Pinpoint the cell where the given text exists, returning its [X, Y] midpoint coordinate. 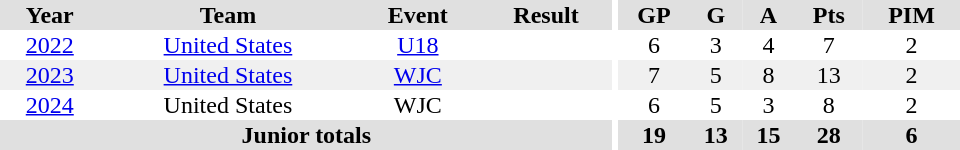
28 [829, 135]
Event [418, 15]
G [716, 15]
2022 [50, 45]
Team [228, 15]
2023 [50, 75]
2024 [50, 105]
PIM [912, 15]
Junior totals [306, 135]
Result [546, 15]
19 [654, 135]
Pts [829, 15]
A [768, 15]
Year [50, 15]
GP [654, 15]
4 [768, 45]
U18 [418, 45]
15 [768, 135]
